Return the [x, y] coordinate for the center point of the cell that contains the specified text.  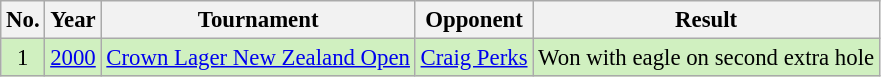
Result [706, 20]
Craig Perks [474, 58]
2000 [73, 58]
Tournament [258, 20]
Opponent [474, 20]
Won with eagle on second extra hole [706, 58]
1 [23, 58]
Year [73, 20]
No. [23, 20]
Crown Lager New Zealand Open [258, 58]
